For the text-containing cell, return its midpoint in [X, Y] coordinate format. 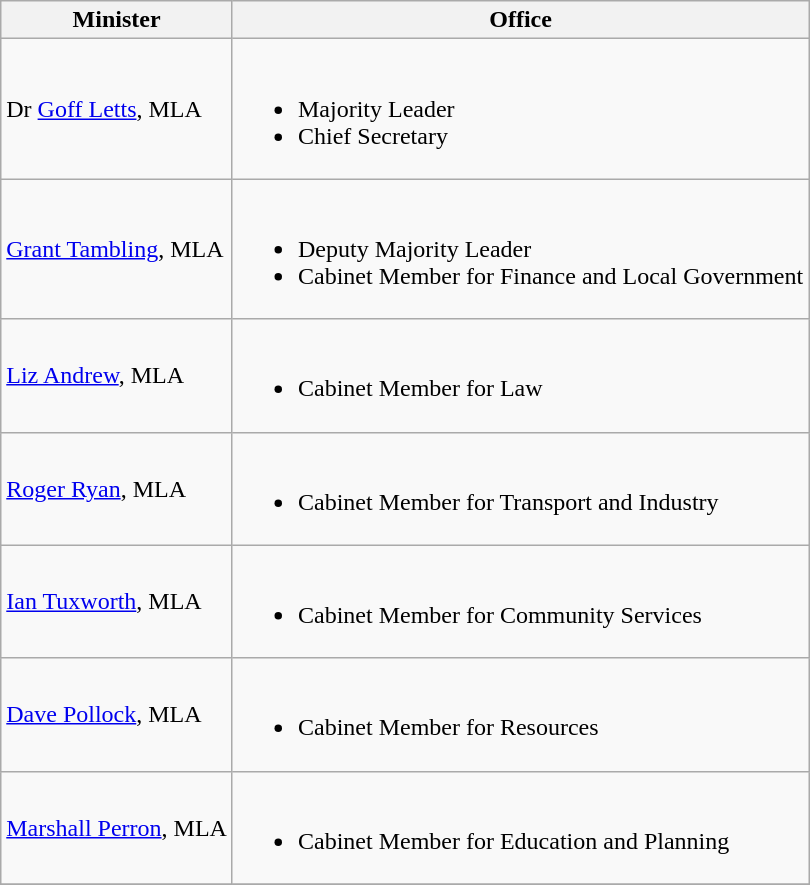
Cabinet Member for Resources [520, 714]
Roger Ryan, MLA [117, 488]
Cabinet Member for Transport and Industry [520, 488]
Ian Tuxworth, MLA [117, 602]
Office [520, 20]
Cabinet Member for Law [520, 376]
Deputy Majority LeaderCabinet Member for Finance and Local Government [520, 249]
Cabinet Member for Community Services [520, 602]
Grant Tambling, MLA [117, 249]
Minister [117, 20]
Liz Andrew, MLA [117, 376]
Dr Goff Letts, MLA [117, 109]
Dave Pollock, MLA [117, 714]
Marshall Perron, MLA [117, 828]
Majority LeaderChief Secretary [520, 109]
Cabinet Member for Education and Planning [520, 828]
